Determine the [X, Y] coordinate at the center of the cell enclosing the given text.  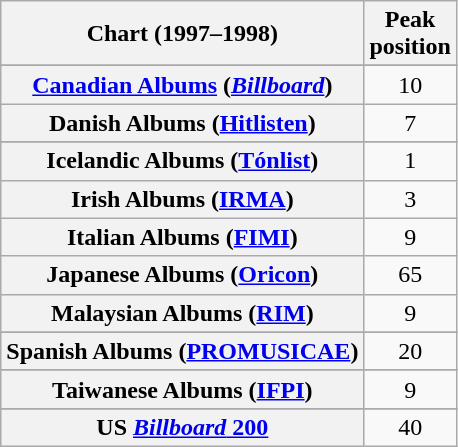
Danish Albums (Hitlisten) [182, 123]
Canadian Albums (Billboard) [182, 85]
US Billboard 200 [182, 427]
Malaysian Albums (RIM) [182, 313]
Spanish Albums (PROMUSICAE) [182, 351]
Peakposition [410, 34]
Taiwanese Albums (IFPI) [182, 389]
7 [410, 123]
40 [410, 427]
Japanese Albums (Oricon) [182, 275]
Irish Albums (IRMA) [182, 199]
20 [410, 351]
Italian Albums (FIMI) [182, 237]
10 [410, 85]
Chart (1997–1998) [182, 34]
Icelandic Albums (Tónlist) [182, 161]
3 [410, 199]
65 [410, 275]
1 [410, 161]
